Return (X, Y) of the center of cell containing provided text 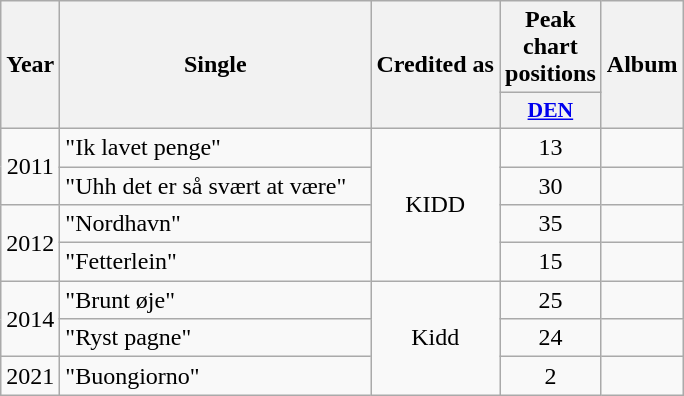
Album (642, 65)
"Brunt øje" (216, 300)
Credited as (436, 65)
2012 (30, 243)
25 (551, 300)
"Uhh det er så svært at være" (216, 185)
"Buongiorno" (216, 376)
2 (551, 376)
30 (551, 185)
"Fetterlein" (216, 262)
Single (216, 65)
15 (551, 262)
Year (30, 65)
2011 (30, 166)
Peak chart positions (551, 47)
24 (551, 338)
"Ryst pagne" (216, 338)
Kidd (436, 338)
13 (551, 147)
KIDD (436, 204)
2021 (30, 376)
"Nordhavn" (216, 224)
DEN (551, 111)
35 (551, 224)
2014 (30, 319)
"Ik lavet penge" (216, 147)
